From the cell containing the given text, extract its center point as [X, Y] coordinate. 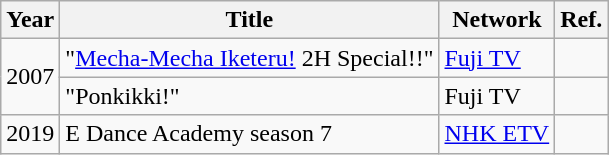
"Mecha-Mecha Iketeru! 2H Special!!" [250, 58]
NHK ETV [497, 134]
Year [30, 20]
E Dance Academy season 7 [250, 134]
Ref. [582, 20]
"Ponkikki!" [250, 96]
Title [250, 20]
2007 [30, 77]
2019 [30, 134]
Network [497, 20]
